Determine the (x, y) coordinate at the center of the cell enclosing the given text.  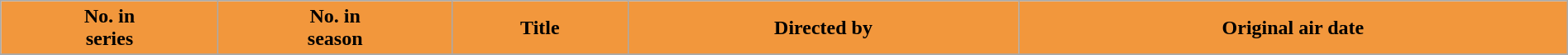
Directed by (823, 28)
No. inseason (335, 28)
No. inseries (109, 28)
Original air date (1293, 28)
Title (539, 28)
